Provide the [X, Y] coordinate of the cell's center where the given text is located.  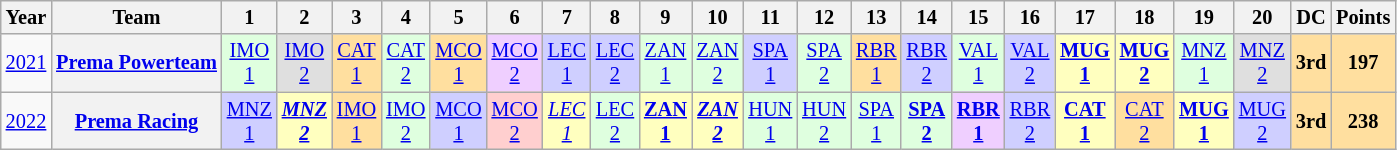
2022 [26, 121]
9 [666, 17]
2 [304, 17]
Team [136, 17]
197 [1363, 63]
5 [458, 17]
1 [250, 17]
8 [615, 17]
VAL1 [978, 63]
7 [567, 17]
HUN1 [770, 121]
HUN2 [824, 121]
2021 [26, 63]
4 [406, 17]
17 [1085, 17]
Prema Powerteam [136, 63]
19 [1204, 17]
3 [356, 17]
6 [515, 17]
VAL2 [1030, 63]
238 [1363, 121]
11 [770, 17]
10 [718, 17]
20 [1262, 17]
13 [876, 17]
Points [1363, 17]
DC [1311, 17]
Year [26, 17]
16 [1030, 17]
12 [824, 17]
18 [1145, 17]
14 [926, 17]
Prema Racing [136, 121]
15 [978, 17]
